Extract the (X, Y) coordinate from the center of the cell holding the provided text.  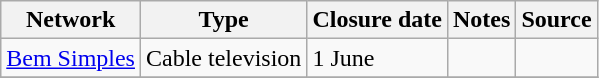
Notes (481, 20)
Source (556, 20)
1 June (378, 58)
Closure date (378, 20)
Type (223, 20)
Network (71, 20)
Cable television (223, 58)
Bem Simples (71, 58)
